Find where the given text appears and provide that cell's center as [X, Y] coordinate. 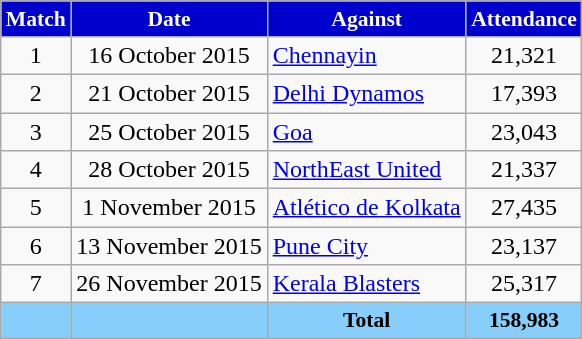
7 [36, 284]
3 [36, 131]
Pune City [366, 246]
Against [366, 19]
Delhi Dynamos [366, 93]
28 October 2015 [169, 170]
16 October 2015 [169, 55]
158,983 [524, 321]
13 November 2015 [169, 246]
1 [36, 55]
21,321 [524, 55]
Match [36, 19]
21,337 [524, 170]
Attendance [524, 19]
26 November 2015 [169, 284]
17,393 [524, 93]
Atlético de Kolkata [366, 208]
4 [36, 170]
25,317 [524, 284]
Total [366, 321]
6 [36, 246]
25 October 2015 [169, 131]
Chennayin [366, 55]
23,137 [524, 246]
5 [36, 208]
Kerala Blasters [366, 284]
Goa [366, 131]
27,435 [524, 208]
2 [36, 93]
1 November 2015 [169, 208]
21 October 2015 [169, 93]
Date [169, 19]
23,043 [524, 131]
NorthEast United [366, 170]
